Pinpoint the cell where the given text exists, returning its (X, Y) midpoint coordinate. 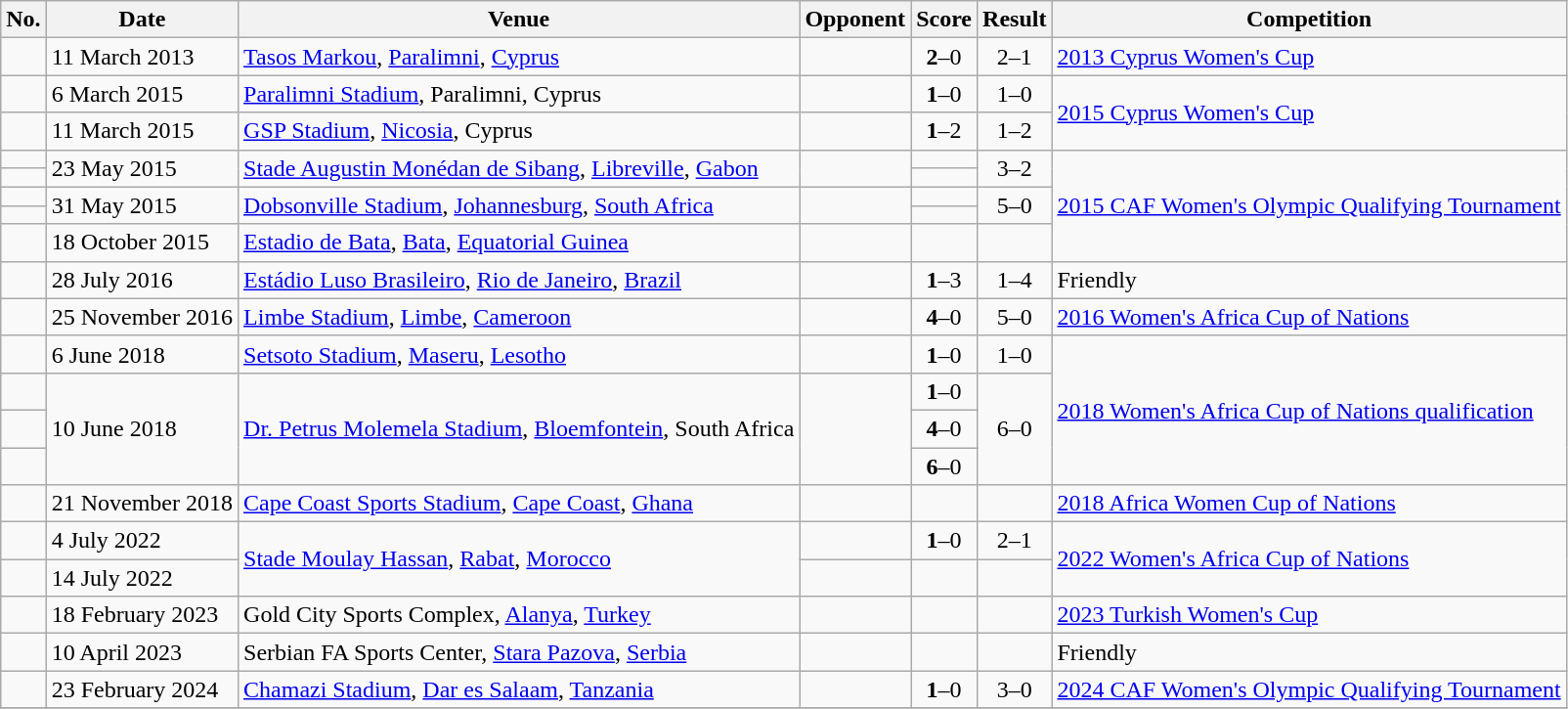
18 October 2015 (142, 243)
Stade Moulay Hassan, Rabat, Morocco (519, 559)
Dr. Petrus Molemela Stadium, Bloemfontein, South Africa (519, 428)
Estadio de Bata, Bata, Equatorial Guinea (519, 243)
3–0 (1015, 689)
Serbian FA Sports Center, Stara Pazova, Serbia (519, 652)
1–4 (1015, 280)
4 July 2022 (142, 541)
Gold City Sports Complex, Alanya, Turkey (519, 615)
2018 Women's Africa Cup of Nations qualification (1309, 410)
2024 CAF Women's Olympic Qualifying Tournament (1309, 689)
Venue (519, 20)
31 May 2015 (142, 205)
2018 Africa Women Cup of Nations (1309, 504)
Dobsonville Stadium, Johannesburg, South Africa (519, 205)
21 November 2018 (142, 504)
Setsoto Stadium, Maseru, Lesotho (519, 354)
Result (1015, 20)
3–2 (1015, 168)
Cape Coast Sports Stadium, Cape Coast, Ghana (519, 504)
Paralimni Stadium, Paralimni, Cyprus (519, 94)
23 May 2015 (142, 168)
Competition (1309, 20)
2022 Women's Africa Cup of Nations (1309, 559)
10 April 2023 (142, 652)
Limbe Stadium, Limbe, Cameroon (519, 317)
Chamazi Stadium, Dar es Salaam, Tanzania (519, 689)
Estádio Luso Brasileiro, Rio de Janeiro, Brazil (519, 280)
6 March 2015 (142, 94)
18 February 2023 (142, 615)
Opponent (855, 20)
Score (944, 20)
Date (142, 20)
2–0 (944, 57)
2013 Cyprus Women's Cup (1309, 57)
11 March 2013 (142, 57)
10 June 2018 (142, 428)
6 June 2018 (142, 354)
28 July 2016 (142, 280)
2023 Turkish Women's Cup (1309, 615)
Stade Augustin Monédan de Sibang, Libreville, Gabon (519, 168)
11 March 2015 (142, 131)
2015 Cyprus Women's Cup (1309, 112)
No. (23, 20)
23 February 2024 (142, 689)
25 November 2016 (142, 317)
2016 Women's Africa Cup of Nations (1309, 317)
1–3 (944, 280)
Tasos Markou, Paralimni, Cyprus (519, 57)
2015 CAF Women's Olympic Qualifying Tournament (1309, 205)
GSP Stadium, Nicosia, Cyprus (519, 131)
14 July 2022 (142, 578)
